Return the [x, y] coordinate for the center point of the cell that contains the specified text.  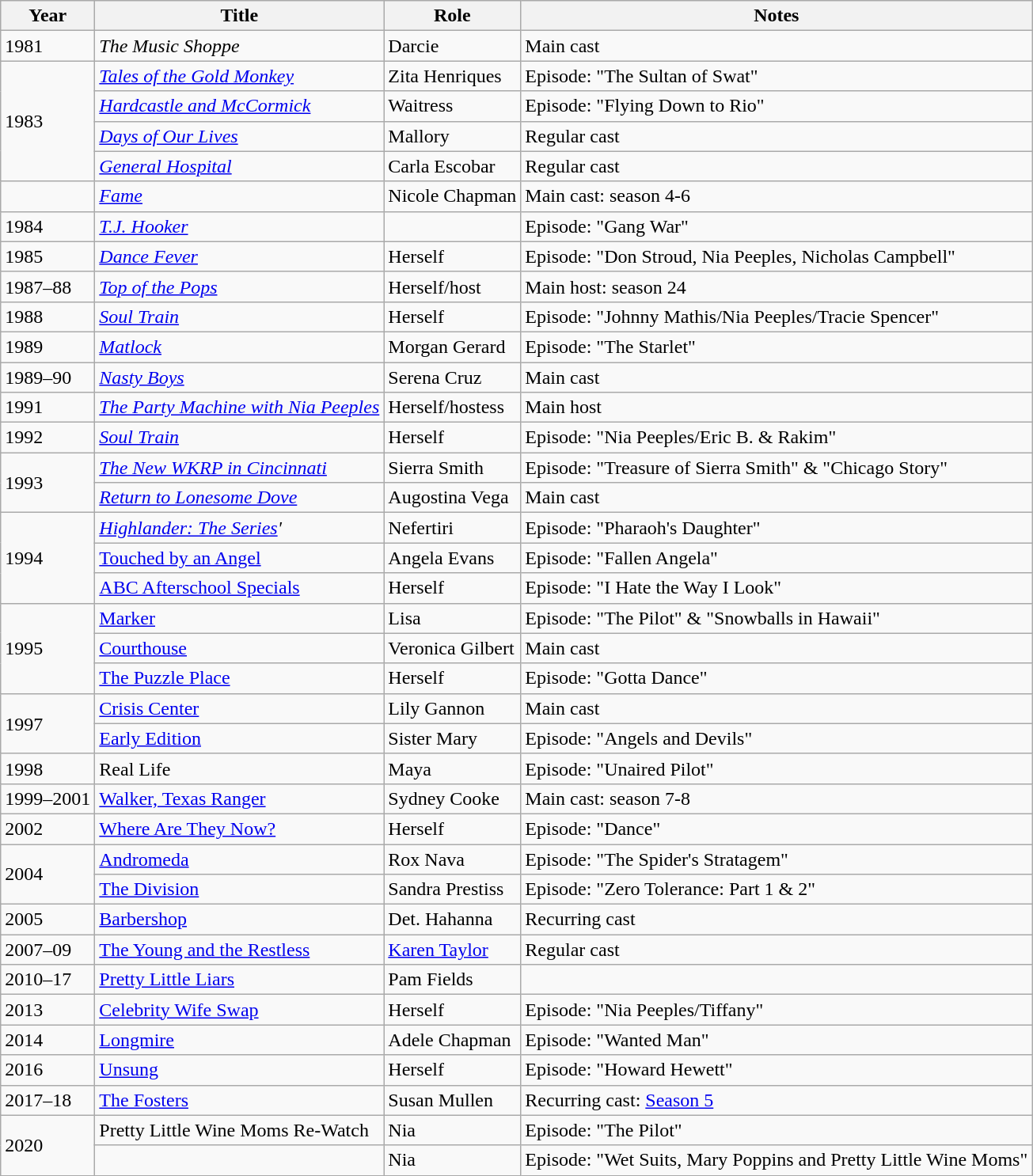
Adele Chapman [453, 1040]
Rox Nava [453, 859]
Longmire [239, 1040]
Nicole Chapman [453, 196]
Real Life [239, 768]
Where Are They Now? [239, 829]
The New WKRP in Cincinnati [239, 468]
The Division [239, 890]
Barbershop [239, 920]
Nefertiri [453, 528]
Fame [239, 196]
Sierra Smith [453, 468]
Highlander: The Series' [239, 528]
Hardcastle and McCormick [239, 106]
Role [453, 16]
Dance Fever [239, 256]
Maya [453, 768]
Karen Taylor [453, 950]
The Party Machine with Nia Peeples [239, 408]
Courthouse [239, 648]
Episode: "The Spider's Stratagem" [777, 859]
1993 [47, 483]
Episode: "Nia Peeples/Tiffany" [777, 1010]
1984 [47, 226]
T.J. Hooker [239, 226]
Carla Escobar [453, 166]
Main cast: season 7-8 [777, 799]
Mallory [453, 136]
Herself/hostess [453, 408]
Veronica Gilbert [453, 648]
2016 [47, 1070]
Andromeda [239, 859]
1988 [47, 317]
The Fosters [239, 1100]
2017–18 [47, 1100]
Crisis Center [239, 708]
Pretty Little Liars [239, 980]
Episode: "Wet Suits, Mary Poppins and Pretty Little Wine Moms" [777, 1160]
Episode: "Fallen Angela" [777, 558]
Year [47, 16]
Main cast: season 4-6 [777, 196]
Episode: "I Hate the Way I Look" [777, 588]
1983 [47, 121]
Episode: "Johnny Mathis/Nia Peeples/Tracie Spencer" [777, 317]
Sandra Prestiss [453, 890]
Main host: season 24 [777, 286]
Episode: "Angels and Devils" [777, 738]
Episode: "Flying Down to Rio" [777, 106]
ABC Afterschool Specials [239, 588]
Episode: "Wanted Man" [777, 1040]
2010–17 [47, 980]
Angela Evans [453, 558]
Lisa [453, 618]
1991 [47, 408]
Episode: "Dance" [777, 829]
Return to Lonesome Dove [239, 498]
Sister Mary [453, 738]
2020 [47, 1145]
Episode: "Howard Hewett" [777, 1070]
Episode: "Zero Tolerance: Part 1 & 2" [777, 890]
The Music Shoppe [239, 46]
General Hospital [239, 166]
Det. Hahanna [453, 920]
Episode: "Nia Peeples/Eric B. & Rakim" [777, 438]
1987–88 [47, 286]
1995 [47, 648]
Walker, Texas Ranger [239, 799]
Pam Fields [453, 980]
Episode: "Don Stroud, Nia Peeples, Nicholas Campbell" [777, 256]
1998 [47, 768]
Early Edition [239, 738]
Nasty Boys [239, 377]
2005 [47, 920]
1994 [47, 558]
Notes [777, 16]
Waitress [453, 106]
2002 [47, 829]
Episode: "Treasure of Sierra Smith" & "Chicago Story" [777, 468]
Serena Cruz [453, 377]
Zita Henriques [453, 76]
Episode: "The Starlet" [777, 347]
1981 [47, 46]
Episode: "The Pilot" & "Snowballs in Hawaii" [777, 618]
Top of the Pops [239, 286]
Episode: "The Pilot" [777, 1130]
1997 [47, 723]
Augostina Vega [453, 498]
2007–09 [47, 950]
1992 [47, 438]
Episode: "Gotta Dance" [777, 678]
Marker [239, 618]
Matlock [239, 347]
Herself/host [453, 286]
1989–90 [47, 377]
Pretty Little Wine Moms Re-Watch [239, 1130]
Morgan Gerard [453, 347]
Darcie [453, 46]
Episode: "The Sultan of Swat" [777, 76]
2013 [47, 1010]
Days of Our Lives [239, 136]
Unsung [239, 1070]
Susan Mullen [453, 1100]
Recurring cast: Season 5 [777, 1100]
1985 [47, 256]
Lily Gannon [453, 708]
Title [239, 16]
2004 [47, 874]
Celebrity Wife Swap [239, 1010]
1989 [47, 347]
Touched by an Angel [239, 558]
The Puzzle Place [239, 678]
1999–2001 [47, 799]
Sydney Cooke [453, 799]
Episode: "Pharaoh's Daughter" [777, 528]
Episode: "Unaired Pilot" [777, 768]
Tales of the Gold Monkey [239, 76]
2014 [47, 1040]
The Young and the Restless [239, 950]
Recurring cast [777, 920]
Main host [777, 408]
Episode: "Gang War" [777, 226]
